For the text-containing cell, return its midpoint in [x, y] coordinate format. 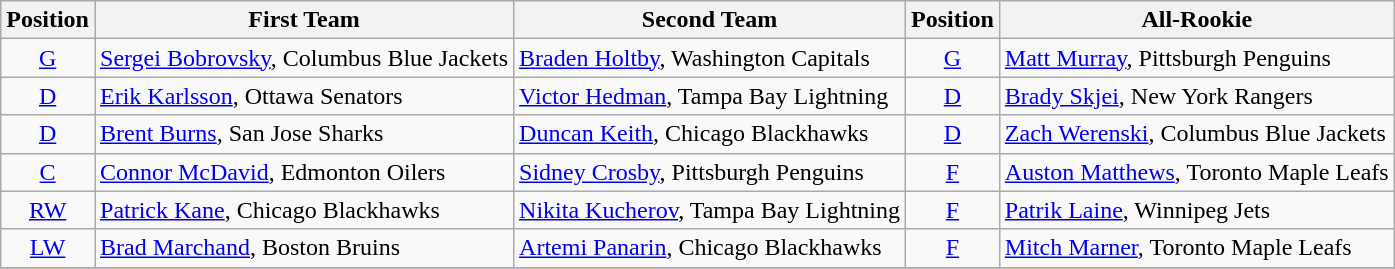
Braden Holtby, Washington Capitals [710, 58]
Erik Karlsson, Ottawa Senators [304, 96]
RW [48, 210]
C [48, 172]
All-Rookie [1196, 20]
Second Team [710, 20]
Brady Skjei, New York Rangers [1196, 96]
Sergei Bobrovsky, Columbus Blue Jackets [304, 58]
Auston Matthews, Toronto Maple Leafs [1196, 172]
Patrik Laine, Winnipeg Jets [1196, 210]
Matt Murray, Pittsburgh Penguins [1196, 58]
Artemi Panarin, Chicago Blackhawks [710, 248]
Victor Hedman, Tampa Bay Lightning [710, 96]
Connor McDavid, Edmonton Oilers [304, 172]
Zach Werenski, Columbus Blue Jackets [1196, 134]
Brent Burns, San Jose Sharks [304, 134]
Brad Marchand, Boston Bruins [304, 248]
Patrick Kane, Chicago Blackhawks [304, 210]
LW [48, 248]
Sidney Crosby, Pittsburgh Penguins [710, 172]
Duncan Keith, Chicago Blackhawks [710, 134]
Nikita Kucherov, Tampa Bay Lightning [710, 210]
First Team [304, 20]
Mitch Marner, Toronto Maple Leafs [1196, 248]
